From the cell containing the given text, extract its center point as [x, y] coordinate. 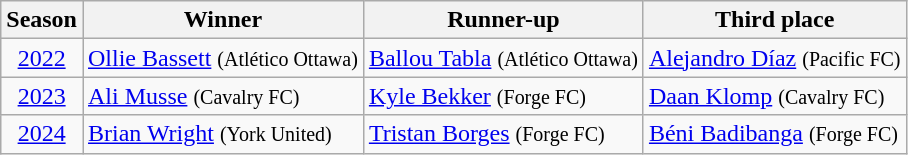
Third place [774, 20]
Tristan Borges (Forge FC) [503, 134]
Kyle Bekker (Forge FC) [503, 96]
2024 [42, 134]
2022 [42, 58]
Ali Musse (Cavalry FC) [222, 96]
Alejandro Díaz (Pacific FC) [774, 58]
2023 [42, 96]
Daan Klomp (Cavalry FC) [774, 96]
Winner [222, 20]
Ballou Tabla (Atlético Ottawa) [503, 58]
Runner-up [503, 20]
Ollie Bassett (Atlético Ottawa) [222, 58]
Béni Badibanga (Forge FC) [774, 134]
Brian Wright (York United) [222, 134]
Season [42, 20]
